Pinpoint the cell where the given text exists, returning its (x, y) midpoint coordinate. 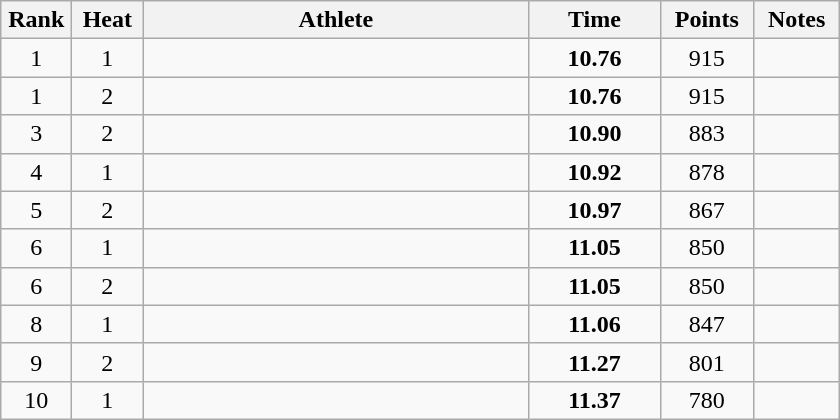
10.92 (594, 172)
867 (707, 210)
4 (36, 172)
11.27 (594, 362)
780 (707, 400)
10.90 (594, 134)
10.97 (594, 210)
Points (707, 20)
878 (707, 172)
847 (707, 324)
11.06 (594, 324)
3 (36, 134)
Notes (797, 20)
10 (36, 400)
11.37 (594, 400)
883 (707, 134)
801 (707, 362)
8 (36, 324)
5 (36, 210)
Rank (36, 20)
Heat (108, 20)
Athlete (336, 20)
Time (594, 20)
9 (36, 362)
